Return [x, y] of the center of cell containing provided text 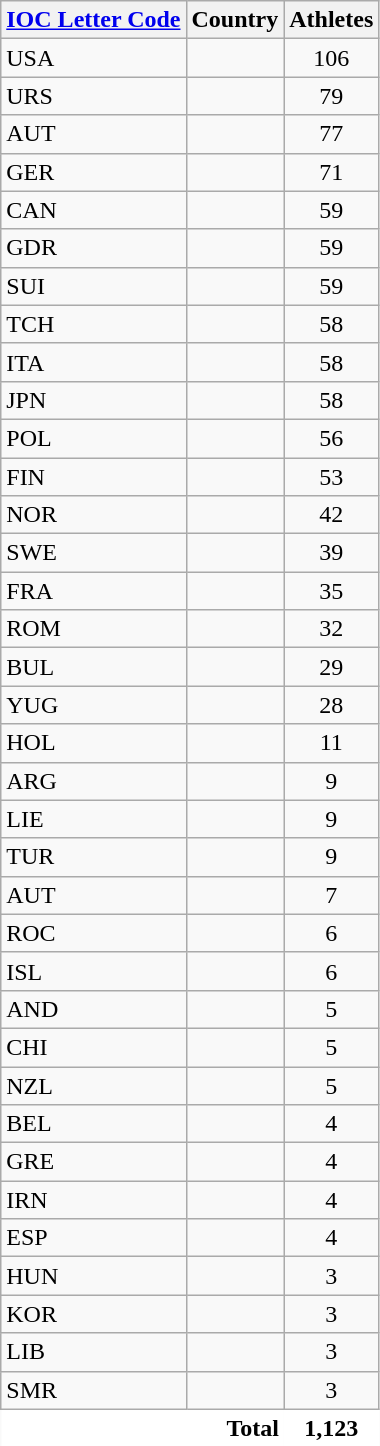
URS [94, 96]
ARG [94, 781]
LIB [94, 1352]
71 [332, 172]
USA [94, 58]
SUI [94, 286]
1,123 [332, 1428]
11 [332, 743]
GDR [94, 248]
39 [332, 553]
NZL [94, 1085]
AND [94, 1009]
29 [332, 667]
YUG [94, 705]
35 [332, 591]
ESP [94, 1238]
GER [94, 172]
TCH [94, 324]
ISL [94, 971]
FRA [94, 591]
Country [235, 20]
Athletes [332, 20]
HOL [94, 743]
SMR [94, 1390]
42 [332, 515]
SWE [94, 553]
CAN [94, 210]
ITA [94, 362]
NOR [94, 515]
IOC Letter Code [94, 20]
GRE [94, 1162]
28 [332, 705]
32 [332, 629]
79 [332, 96]
TUR [94, 857]
POL [94, 438]
7 [332, 895]
KOR [94, 1314]
IRN [94, 1200]
JPN [94, 400]
BEL [94, 1124]
BUL [94, 667]
106 [332, 58]
53 [332, 477]
Total [142, 1428]
ROC [94, 933]
ROM [94, 629]
77 [332, 134]
FIN [94, 477]
56 [332, 438]
LIE [94, 819]
HUN [94, 1276]
CHI [94, 1047]
